Locate the cell with the specified text and output its [x, y] center coordinate. 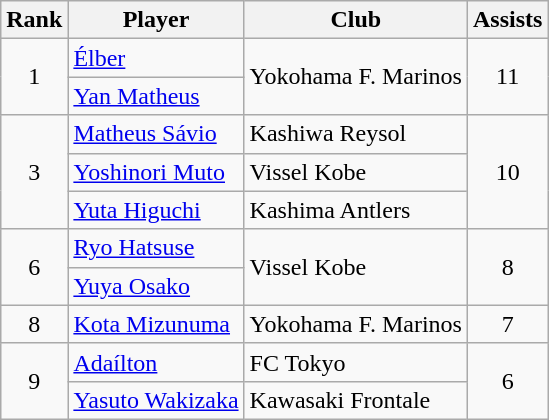
Ryo Hatsuse [156, 248]
Rank [34, 20]
Yasuto Wakizaka [156, 400]
Yuya Osako [156, 286]
FC Tokyo [356, 362]
11 [507, 77]
Kashiwa Reysol [356, 134]
Yan Matheus [156, 96]
Kota Mizunuma [156, 324]
Élber [156, 58]
Matheus Sávio [156, 134]
Adaílton [156, 362]
Yuta Higuchi [156, 210]
Club [356, 20]
9 [34, 381]
3 [34, 172]
Kashima Antlers [356, 210]
10 [507, 172]
Player [156, 20]
Yoshinori Muto [156, 172]
Assists [507, 20]
1 [34, 77]
Kawasaki Frontale [356, 400]
7 [507, 324]
